Locate the cell with the specified text and output its (x, y) center coordinate. 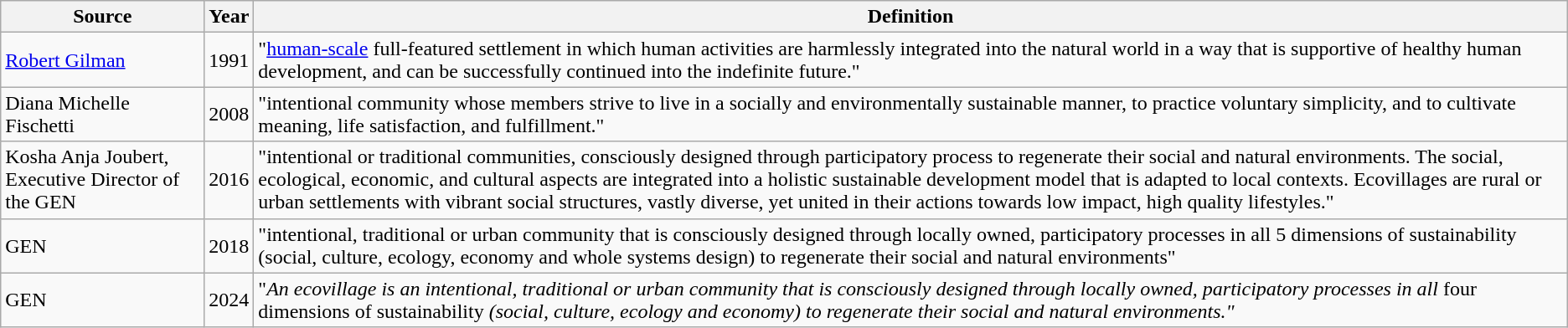
2016 (230, 180)
Definition (910, 17)
Diana Michelle Fischetti (102, 114)
Source (102, 17)
2024 (230, 300)
Year (230, 17)
1991 (230, 60)
2018 (230, 246)
2008 (230, 114)
Kosha Anja Joubert, Executive Director of the GEN (102, 180)
Robert Gilman (102, 60)
